Scan for the cell matching the given text and deliver its (X, Y) coordinate at center. 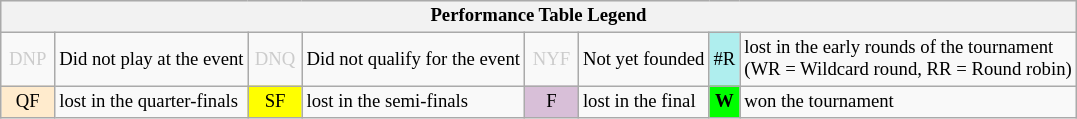
DNP (28, 60)
won the tournament (908, 102)
lost in the final (643, 102)
F (551, 102)
DNQ (275, 60)
lost in the quarter-finals (152, 102)
lost in the semi-finals (413, 102)
Performance Table Legend (538, 16)
lost in the early rounds of the tournament(WR = Wildcard round, RR = Round robin) (908, 60)
SF (275, 102)
#R (724, 60)
Not yet founded (643, 60)
Did not qualify for the event (413, 60)
W (724, 102)
NYF (551, 60)
QF (28, 102)
Did not play at the event (152, 60)
